Return the (x, y) coordinate for the center point of the cell that contains the specified text.  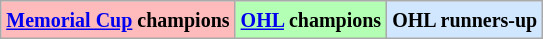
OHL runners-up (465, 20)
Memorial Cup champions (118, 20)
OHL champions (311, 20)
